Return (x, y) of the center of cell containing provided text 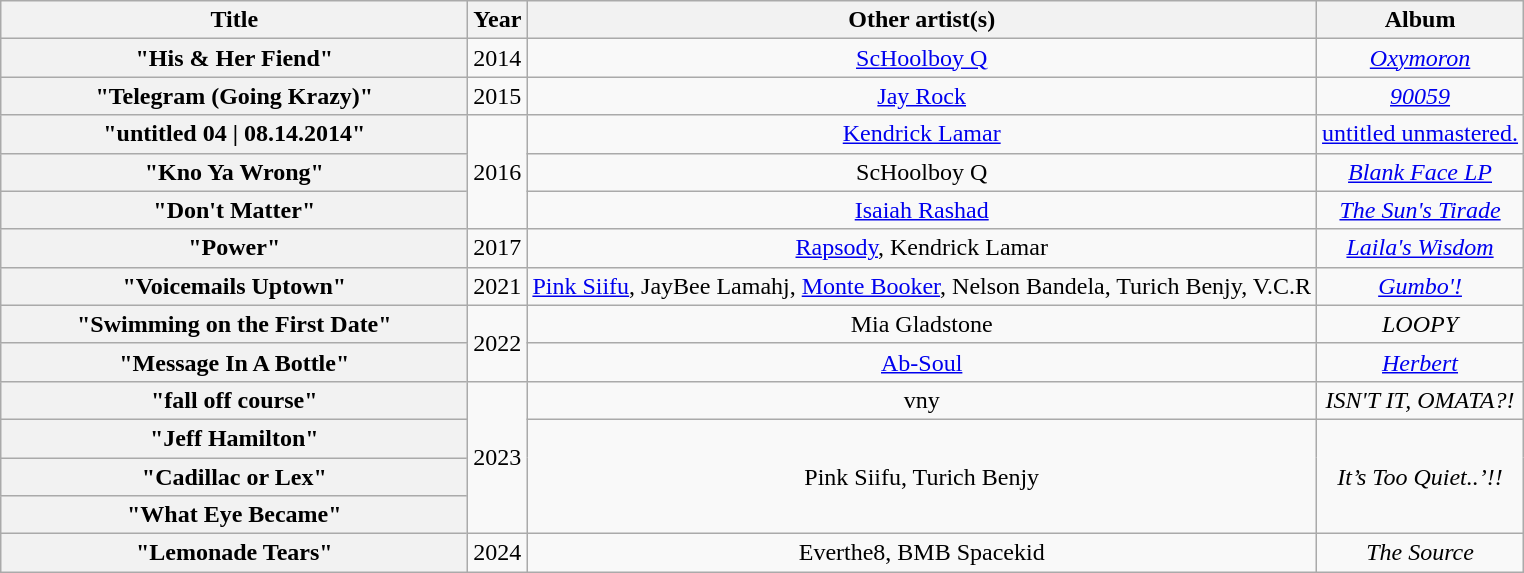
LOOPY (1420, 324)
The Sun's Tirade (1420, 210)
"What Eye Became" (234, 515)
Oxymoron (1420, 58)
vny (922, 400)
2022 (498, 343)
"Voicemails Uptown" (234, 286)
Blank Face LP (1420, 172)
untitled unmastered. (1420, 134)
"His & Her Fiend" (234, 58)
Gumbo'! (1420, 286)
Jay Rock (922, 96)
Rapsody, Kendrick Lamar (922, 248)
2015 (498, 96)
"Power" (234, 248)
"untitled 04 | 08.14.2014" (234, 134)
"Jeff Hamilton" (234, 438)
Title (234, 20)
"fall off course" (234, 400)
Isaiah Rashad (922, 210)
Laila's Wisdom (1420, 248)
2021 (498, 286)
The Source (1420, 553)
"Don't Matter" (234, 210)
2016 (498, 172)
90059 (1420, 96)
Kendrick Lamar (922, 134)
"Kno Ya Wrong" (234, 172)
"Message In A Bottle" (234, 362)
It’s Too Quiet..’!! (1420, 476)
Pink Siifu, JayBee Lamahj, Monte Booker, Nelson Bandela, Turich Benjy, V.C.R (922, 286)
"Lemonade Tears" (234, 553)
2024 (498, 553)
Ab-Soul (922, 362)
"Telegram (Going Krazy)" (234, 96)
Herbert (1420, 362)
"Swimming on the First Date" (234, 324)
Mia Gladstone (922, 324)
Everthe8, BMB Spacekid (922, 553)
Year (498, 20)
Other artist(s) (922, 20)
2023 (498, 457)
2017 (498, 248)
Pink Siifu, Turich Benjy (922, 476)
Album (1420, 20)
2014 (498, 58)
ISN'T IT, OMATA?! (1420, 400)
"Cadillac or Lex" (234, 477)
